Locate the cell with the specified text and output its (x, y) center coordinate. 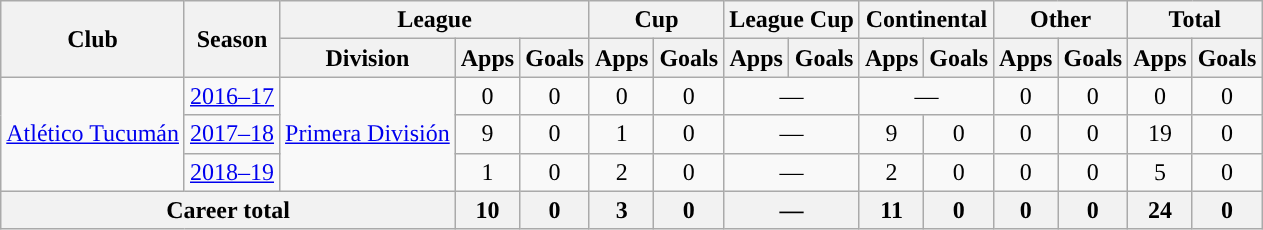
Club (93, 39)
19 (1160, 134)
11 (891, 210)
Cup (656, 20)
League (435, 20)
2016–17 (232, 96)
Total (1195, 20)
Continental (926, 20)
24 (1160, 210)
3 (621, 210)
10 (487, 210)
5 (1160, 172)
Primera División (368, 134)
Division (368, 58)
Career total (228, 210)
2018–19 (232, 172)
Season (232, 39)
2017–18 (232, 134)
League Cup (792, 20)
Atlético Tucumán (93, 134)
Other (1061, 20)
